Determine the (X, Y) coordinate at the center of the cell enclosing the given text.  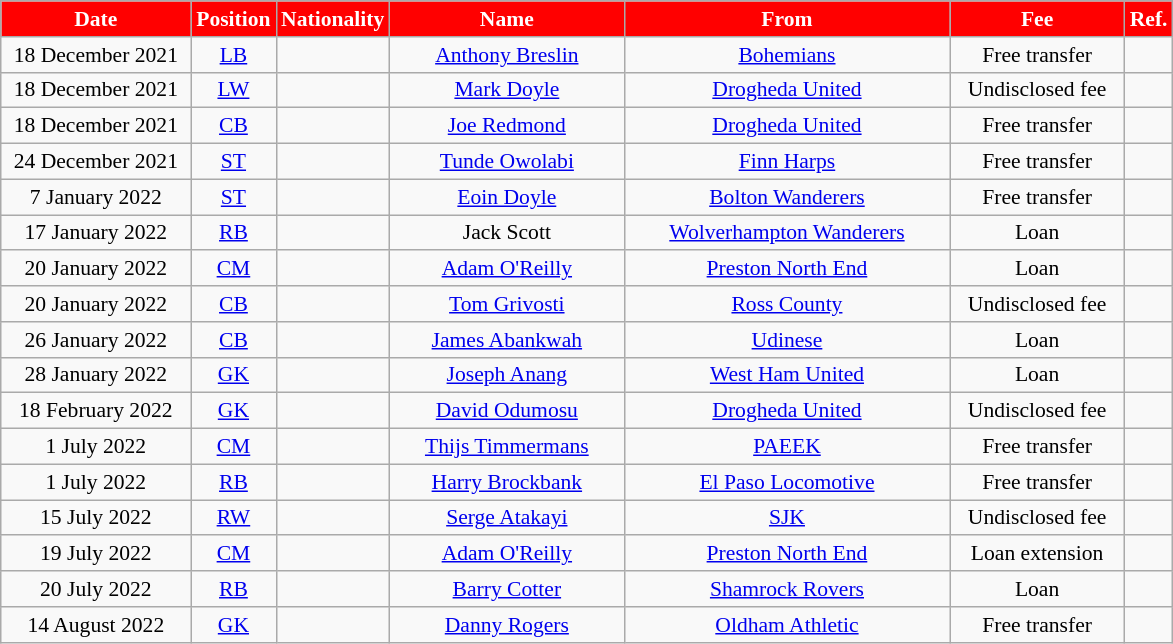
Thijs Timmermans (506, 447)
LB (234, 55)
Jack Scott (506, 233)
El Paso Locomotive (786, 482)
LW (234, 90)
20 July 2022 (96, 589)
17 January 2022 (96, 233)
Eoin Doyle (506, 197)
Shamrock Rovers (786, 589)
24 December 2021 (96, 162)
Joe Redmond (506, 126)
Fee (1038, 19)
28 January 2022 (96, 375)
RW (234, 518)
Date (96, 19)
Oldham Athletic (786, 625)
Nationality (332, 19)
Bolton Wanderers (786, 197)
Loan extension (1038, 554)
Ref. (1149, 19)
Danny Rogers (506, 625)
19 July 2022 (96, 554)
Tom Grivosti (506, 304)
Bohemians (786, 55)
From (786, 19)
Joseph Anang (506, 375)
James Abankwah (506, 340)
26 January 2022 (96, 340)
Name (506, 19)
14 August 2022 (96, 625)
Harry Brockbank (506, 482)
West Ham United (786, 375)
PAEEK (786, 447)
Finn Harps (786, 162)
15 July 2022 (96, 518)
Wolverhampton Wanderers (786, 233)
Tunde Owolabi (506, 162)
Ross County (786, 304)
SJK (786, 518)
Udinese (786, 340)
7 January 2022 (96, 197)
Position (234, 19)
Barry Cotter (506, 589)
Serge Atakayi (506, 518)
Anthony Breslin (506, 55)
David Odumosu (506, 411)
Mark Doyle (506, 90)
18 February 2022 (96, 411)
